Find where the given text appears and provide that cell's center as [X, Y] coordinate. 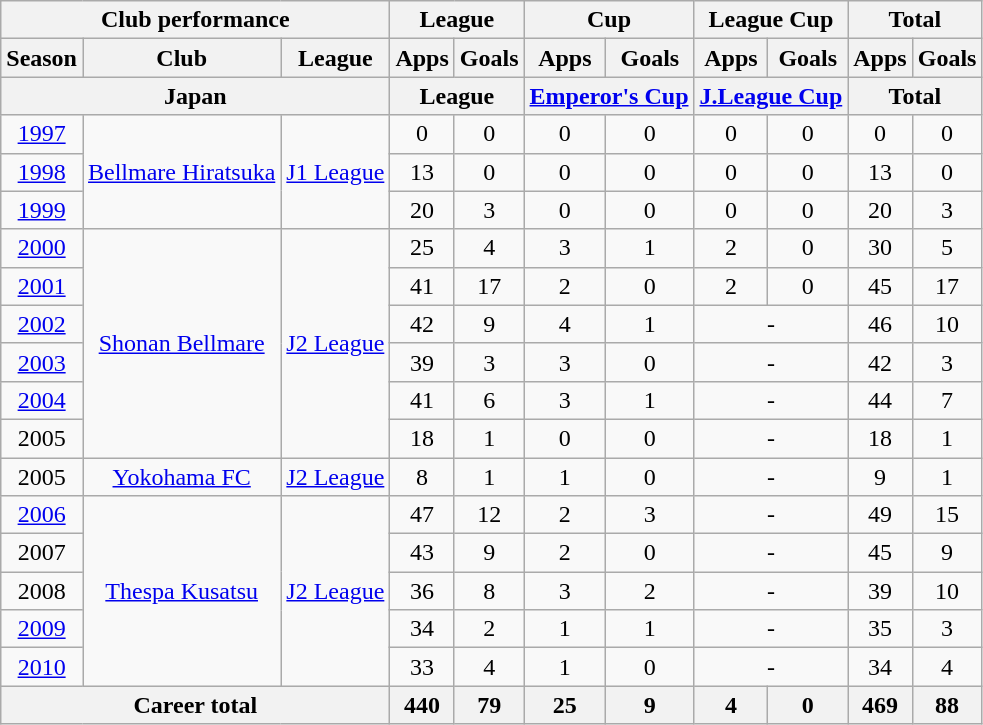
Thespa Kusatsu [181, 591]
46 [880, 324]
15 [947, 515]
43 [422, 553]
2000 [42, 248]
Japan [196, 96]
36 [422, 591]
Season [42, 58]
2009 [42, 629]
469 [880, 705]
Career total [196, 705]
5 [947, 248]
Cup [609, 20]
2006 [42, 515]
7 [947, 400]
Yokohama FC [181, 477]
12 [489, 515]
2002 [42, 324]
Club [181, 58]
Emperor's Cup [609, 96]
49 [880, 515]
2004 [42, 400]
2007 [42, 553]
1999 [42, 210]
2003 [42, 362]
44 [880, 400]
League Cup [771, 20]
1998 [42, 172]
2010 [42, 667]
Club performance [196, 20]
6 [489, 400]
88 [947, 705]
J.League Cup [771, 96]
2001 [42, 286]
47 [422, 515]
Shonan Bellmare [181, 343]
J1 League [336, 172]
Bellmare Hiratsuka [181, 172]
1997 [42, 134]
33 [422, 667]
440 [422, 705]
30 [880, 248]
2008 [42, 591]
35 [880, 629]
79 [489, 705]
